Pinpoint the cell where the given text exists, returning its (x, y) midpoint coordinate. 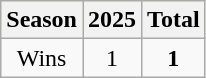
Season (42, 20)
Wins (42, 58)
Total (174, 20)
2025 (112, 20)
